Pinpoint the cell where the given text exists, returning its [x, y] midpoint coordinate. 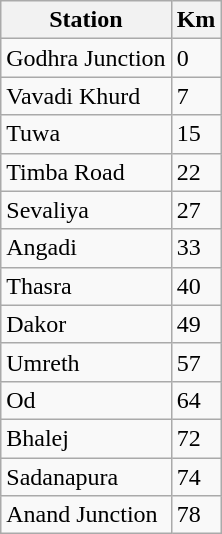
Umreth [86, 362]
Bhalej [86, 438]
64 [196, 400]
Tuwa [86, 134]
7 [196, 96]
57 [196, 362]
22 [196, 172]
Dakor [86, 324]
78 [196, 515]
Sevaliya [86, 210]
33 [196, 248]
40 [196, 286]
Anand Junction [86, 515]
15 [196, 134]
Vavadi Khurd [86, 96]
Timba Road [86, 172]
Od [86, 400]
Angadi [86, 248]
Thasra [86, 286]
0 [196, 58]
27 [196, 210]
Godhra Junction [86, 58]
74 [196, 477]
Station [86, 20]
72 [196, 438]
Sadanapura [86, 477]
Km [196, 20]
49 [196, 324]
